Pinpoint the cell where the given text exists, returning its (x, y) midpoint coordinate. 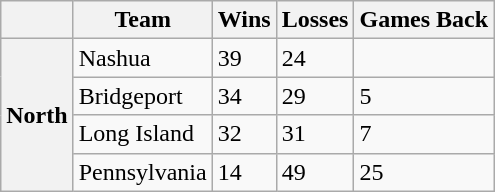
34 (244, 96)
39 (244, 58)
Wins (244, 20)
7 (424, 134)
29 (315, 96)
25 (424, 172)
North (37, 115)
24 (315, 58)
Nashua (142, 58)
Pennsylvania (142, 172)
Bridgeport (142, 96)
Long Island (142, 134)
14 (244, 172)
32 (244, 134)
Team (142, 20)
31 (315, 134)
49 (315, 172)
Games Back (424, 20)
5 (424, 96)
Losses (315, 20)
